Determine the [x, y] coordinate at the center of the cell enclosing the given text.  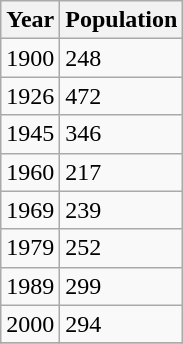
1900 [30, 58]
Population [122, 20]
346 [122, 134]
252 [122, 248]
1945 [30, 134]
472 [122, 96]
1989 [30, 286]
1969 [30, 210]
294 [122, 324]
239 [122, 210]
Year [30, 20]
1960 [30, 172]
217 [122, 172]
299 [122, 286]
1926 [30, 96]
248 [122, 58]
1979 [30, 248]
2000 [30, 324]
